For the text-containing cell, return its midpoint in (X, Y) coordinate format. 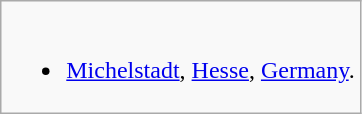
Michelstadt, Hesse, Germany. (180, 58)
